Output the [X, Y] coordinate of the center of the cell containing the given text.  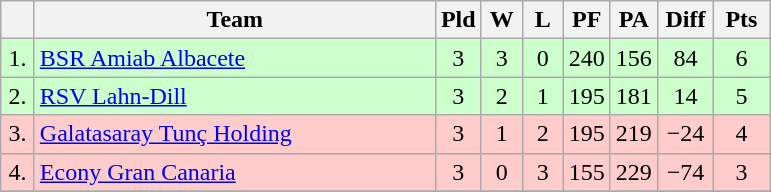
155 [586, 172]
1. [18, 58]
BSR Amiab Albacete [234, 58]
PF [586, 20]
4. [18, 172]
4 [741, 134]
6 [741, 58]
240 [586, 58]
Pld [458, 20]
RSV Lahn-Dill [234, 96]
2. [18, 96]
L [542, 20]
−74 [685, 172]
PA [634, 20]
229 [634, 172]
156 [634, 58]
219 [634, 134]
−24 [685, 134]
84 [685, 58]
W [502, 20]
14 [685, 96]
Pts [741, 20]
5 [741, 96]
181 [634, 96]
Team [234, 20]
Galatasaray Tunç Holding [234, 134]
3. [18, 134]
Diff [685, 20]
Econy Gran Canaria [234, 172]
